Capture the cell that displays the provided text and extract its (x, y) central coordinate. 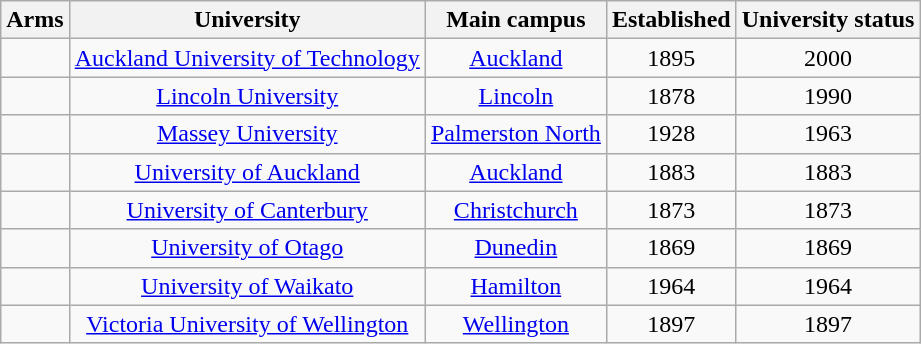
Dunedin (516, 248)
Main campus (516, 20)
Massey University (247, 134)
Arms (35, 20)
University status (828, 20)
1928 (671, 134)
University (247, 20)
1963 (828, 134)
University of Canterbury (247, 210)
1878 (671, 96)
University of Otago (247, 248)
1895 (671, 58)
1990 (828, 96)
Lincoln University (247, 96)
Hamilton (516, 286)
Palmerston North (516, 134)
Victoria University of Wellington (247, 324)
University of Waikato (247, 286)
Auckland University of Technology (247, 58)
Wellington (516, 324)
Christchurch (516, 210)
Lincoln (516, 96)
2000 (828, 58)
University of Auckland (247, 172)
Established (671, 20)
